Return [x, y] of the center of cell containing provided text 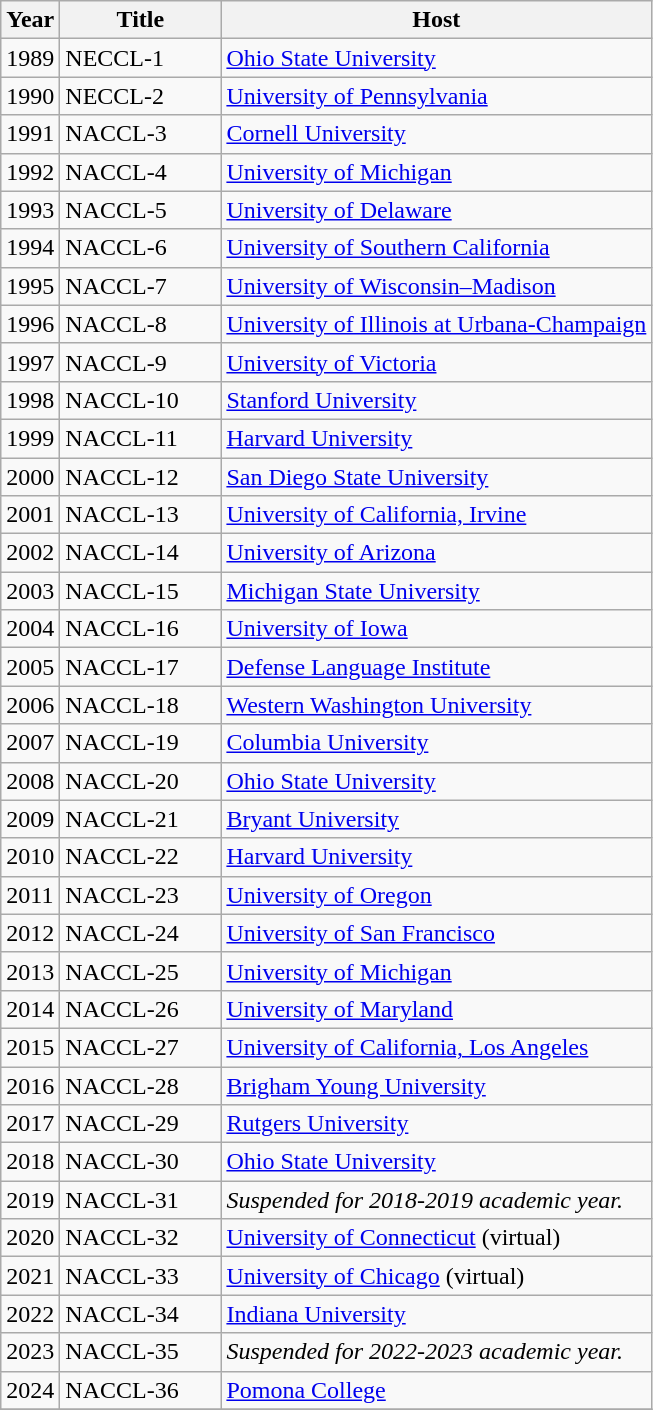
2011 [30, 895]
NACCL-28 [140, 1085]
2023 [30, 1352]
NACCL-33 [140, 1276]
NECCL-2 [140, 96]
2010 [30, 857]
Suspended for 2018-2019 academic year. [436, 1200]
1999 [30, 438]
University of California, Los Angeles [436, 1047]
NACCL-21 [140, 819]
NECCL-1 [140, 58]
University of Wisconsin–Madison [436, 286]
Host [436, 20]
University of San Francisco [436, 933]
1998 [30, 400]
2020 [30, 1238]
NACCL-17 [140, 667]
2013 [30, 971]
1995 [30, 286]
Defense Language Institute [436, 667]
University of Connecticut (virtual) [436, 1238]
1992 [30, 172]
NACCL-24 [140, 933]
Brigham Young University [436, 1085]
2014 [30, 1009]
1991 [30, 134]
1994 [30, 248]
1993 [30, 210]
Year [30, 20]
NACCL-29 [140, 1124]
NACCL-35 [140, 1352]
2005 [30, 667]
University of Chicago (virtual) [436, 1276]
2002 [30, 553]
NACCL-22 [140, 857]
NACCL-23 [140, 895]
NACCL-36 [140, 1390]
2006 [30, 705]
University of Southern California [436, 248]
2008 [30, 781]
University of Oregon [436, 895]
University of Pennsylvania [436, 96]
NACCL-10 [140, 400]
University of Illinois at Urbana-Champaign [436, 324]
NACCL-18 [140, 705]
NACCL-7 [140, 286]
1997 [30, 362]
NACCL-26 [140, 1009]
NACCL-15 [140, 591]
NACCL-20 [140, 781]
University of Delaware [436, 210]
Cornell University [436, 134]
2009 [30, 819]
NACCL-34 [140, 1314]
University of Victoria [436, 362]
Rutgers University [436, 1124]
2024 [30, 1390]
2004 [30, 629]
NACCL-8 [140, 324]
NACCL-12 [140, 477]
Michigan State University [436, 591]
NACCL-25 [140, 971]
NACCL-6 [140, 248]
NACCL-19 [140, 743]
Bryant University [436, 819]
2007 [30, 743]
2003 [30, 591]
2012 [30, 933]
University of Arizona [436, 553]
NACCL-13 [140, 515]
1996 [30, 324]
NACCL-11 [140, 438]
Columbia University [436, 743]
University of California, Irvine [436, 515]
2001 [30, 515]
University of Maryland [436, 1009]
1990 [30, 96]
2019 [30, 1200]
Title [140, 20]
2016 [30, 1085]
NACCL-9 [140, 362]
NACCL-32 [140, 1238]
NACCL-27 [140, 1047]
2017 [30, 1124]
Stanford University [436, 400]
Indiana University [436, 1314]
NACCL-5 [140, 210]
2018 [30, 1162]
Pomona College [436, 1390]
2000 [30, 477]
NACCL-30 [140, 1162]
NACCL-4 [140, 172]
Suspended for 2022-2023 academic year. [436, 1352]
NACCL-16 [140, 629]
San Diego State University [436, 477]
2022 [30, 1314]
Western Washington University [436, 705]
NACCL-3 [140, 134]
1989 [30, 58]
2015 [30, 1047]
NACCL-31 [140, 1200]
University of Iowa [436, 629]
NACCL-14 [140, 553]
2021 [30, 1276]
